Pinpoint the cell where the given text exists, returning its (x, y) midpoint coordinate. 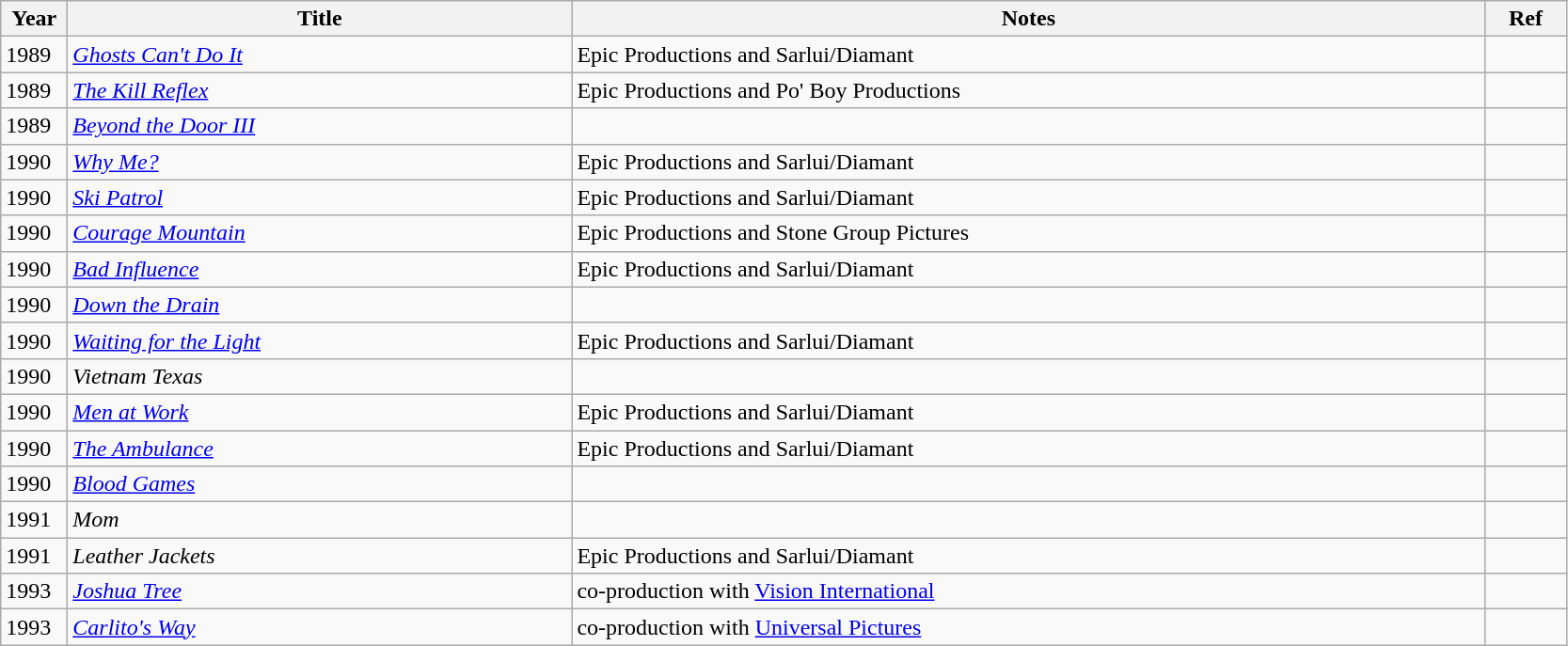
Ghosts Can't Do It (320, 55)
Ski Patrol (320, 197)
Down the Drain (320, 305)
co-production with Vision International (1029, 591)
Ref (1526, 19)
Title (320, 19)
Men at Work (320, 412)
Why Me? (320, 162)
Courage Mountain (320, 233)
Notes (1029, 19)
Waiting for the Light (320, 340)
Mom (320, 520)
The Ambulance (320, 449)
Beyond the Door III (320, 126)
Bad Influence (320, 269)
The Kill Reflex (320, 90)
Vietnam Texas (320, 376)
Leather Jackets (320, 556)
Carlito's Way (320, 627)
co-production with Universal Pictures (1029, 627)
Epic Productions and Stone Group Pictures (1029, 233)
Blood Games (320, 484)
Joshua Tree (320, 591)
Year (34, 19)
Epic Productions and Po' Boy Productions (1029, 90)
